Provide the (X, Y) coordinate of the cell's center where the given text is located.  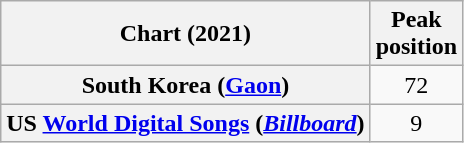
9 (416, 123)
US World Digital Songs (Billboard) (186, 123)
72 (416, 85)
Chart (2021) (186, 34)
South Korea (Gaon) (186, 85)
Peakposition (416, 34)
